Identify which cell holds the provided text, then report its (X, Y) central coordinate. 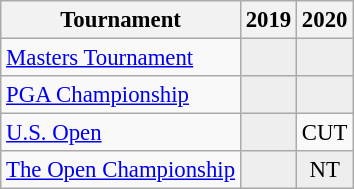
CUT (325, 133)
U.S. Open (121, 133)
2020 (325, 20)
NT (325, 170)
2019 (268, 20)
Masters Tournament (121, 58)
Tournament (121, 20)
PGA Championship (121, 95)
The Open Championship (121, 170)
